Scan for the cell matching the given text and deliver its [x, y] coordinate at center. 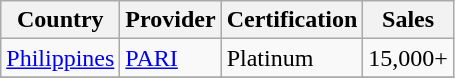
Provider [170, 20]
Philippines [60, 58]
Country [60, 20]
PARI [170, 58]
Certification [292, 20]
Platinum [292, 58]
Sales [408, 20]
15,000+ [408, 58]
